Scan for the cell matching the given text and deliver its (x, y) coordinate at center. 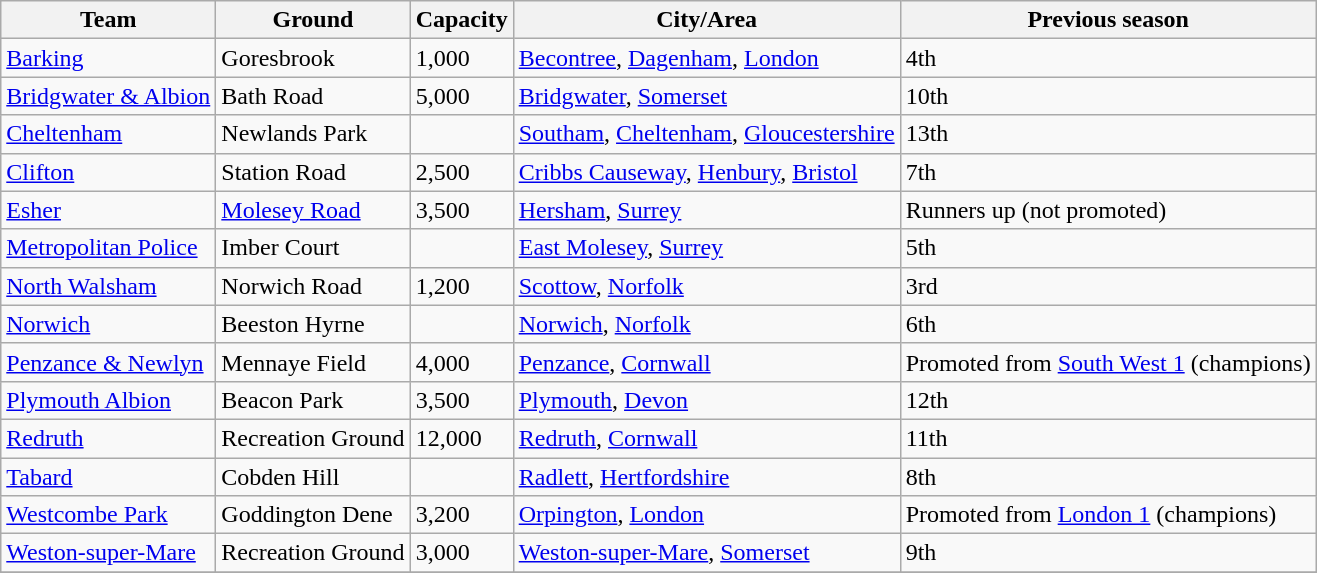
Capacity (462, 20)
Penzance, Cornwall (706, 362)
Plymouth, Devon (706, 400)
Beacon Park (313, 400)
5,000 (462, 96)
5th (1108, 248)
Weston-super-Mare (108, 553)
11th (1108, 438)
Clifton (108, 172)
Beeston Hyrne (313, 324)
9th (1108, 553)
12th (1108, 400)
Scottow, Norfolk (706, 286)
Mennaye Field (313, 362)
Southam, Cheltenham, Gloucestershire (706, 134)
Radlett, Hertfordshire (706, 477)
City/Area (706, 20)
Weston-super-Mare, Somerset (706, 553)
6th (1108, 324)
East Molesey, Surrey (706, 248)
7th (1108, 172)
Imber Court (313, 248)
Ground (313, 20)
Becontree, Dagenham, London (706, 58)
Plymouth Albion (108, 400)
Orpington, London (706, 515)
2,500 (462, 172)
Norwich, Norfolk (706, 324)
Cobden Hill (313, 477)
4th (1108, 58)
Station Road (313, 172)
Goddington Dene (313, 515)
Goresbrook (313, 58)
Cheltenham (108, 134)
Runners up (not promoted) (1108, 210)
Hersham, Surrey (706, 210)
Tabard (108, 477)
Team (108, 20)
Bridgwater & Albion (108, 96)
Promoted from South West 1 (champions) (1108, 362)
10th (1108, 96)
Penzance & Newlyn (108, 362)
North Walsham (108, 286)
13th (1108, 134)
12,000 (462, 438)
4,000 (462, 362)
Previous season (1108, 20)
Norwich (108, 324)
3,000 (462, 553)
Cribbs Causeway, Henbury, Bristol (706, 172)
Norwich Road (313, 286)
3rd (1108, 286)
Esher (108, 210)
Bath Road (313, 96)
Metropolitan Police (108, 248)
1,200 (462, 286)
1,000 (462, 58)
Bridgwater, Somerset (706, 96)
8th (1108, 477)
3,200 (462, 515)
Barking (108, 58)
Newlands Park (313, 134)
Promoted from London 1 (champions) (1108, 515)
Westcombe Park (108, 515)
Redruth (108, 438)
Molesey Road (313, 210)
Redruth, Cornwall (706, 438)
